Return (X, Y) of the center of cell containing provided text 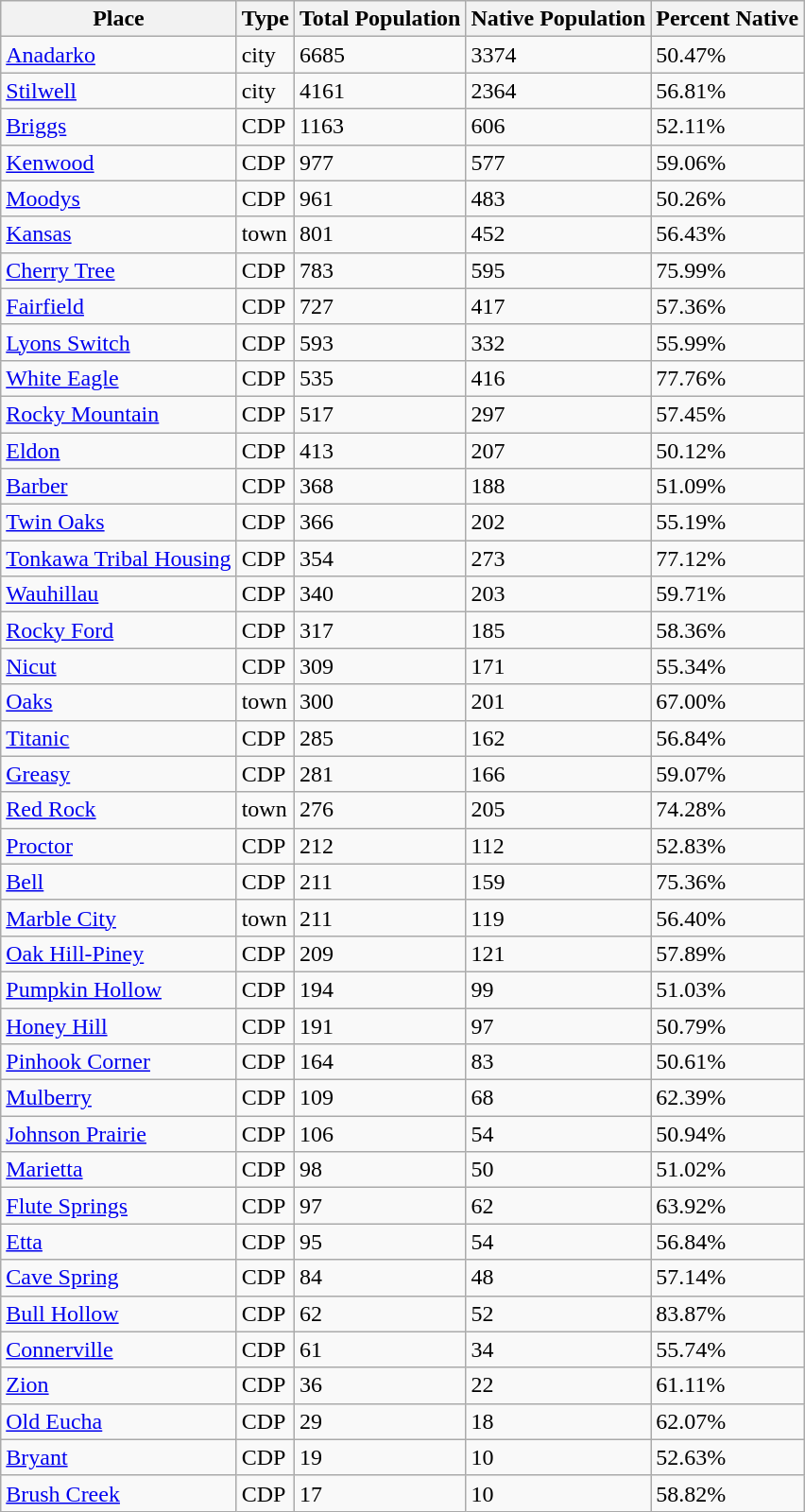
6685 (380, 55)
112 (558, 846)
58.82% (728, 1493)
68 (558, 1098)
Type (265, 19)
Pumpkin Hollow (119, 989)
63.92% (728, 1206)
57.36% (728, 306)
55.19% (728, 523)
34 (558, 1349)
977 (380, 163)
Zion (119, 1385)
Nicut (119, 666)
51.02% (728, 1170)
Marble City (119, 918)
61 (380, 1349)
368 (380, 487)
121 (558, 954)
22 (558, 1385)
55.99% (728, 342)
166 (558, 774)
Tonkawa Tribal Housing (119, 558)
67.00% (728, 702)
98 (380, 1170)
77.12% (728, 558)
50.61% (728, 1062)
50.26% (728, 198)
57.89% (728, 954)
Cave Spring (119, 1278)
366 (380, 523)
White Eagle (119, 378)
Cherry Tree (119, 270)
285 (380, 738)
62.39% (728, 1098)
Fairfield (119, 306)
52 (558, 1314)
4161 (380, 91)
84 (380, 1278)
Percent Native (728, 19)
194 (380, 989)
Eldon (119, 451)
50.12% (728, 451)
606 (558, 127)
171 (558, 666)
595 (558, 270)
Total Population (380, 19)
52.11% (728, 127)
Connerville (119, 1349)
50.94% (728, 1134)
297 (558, 414)
205 (558, 810)
55.34% (728, 666)
Rocky Ford (119, 630)
119 (558, 918)
51.03% (728, 989)
48 (558, 1278)
Etta (119, 1242)
Bull Hollow (119, 1314)
783 (380, 270)
201 (558, 702)
Barber (119, 487)
317 (380, 630)
61.11% (728, 1385)
106 (380, 1134)
Stilwell (119, 91)
273 (558, 558)
593 (380, 342)
Rocky Mountain (119, 414)
Twin Oaks (119, 523)
Native Population (558, 19)
577 (558, 163)
281 (380, 774)
99 (558, 989)
Briggs (119, 127)
83.87% (728, 1314)
56.43% (728, 234)
Bryant (119, 1457)
417 (558, 306)
207 (558, 451)
416 (558, 378)
59.06% (728, 163)
52.83% (728, 846)
62.07% (728, 1421)
75.36% (728, 882)
202 (558, 523)
109 (380, 1098)
188 (558, 487)
452 (558, 234)
56.81% (728, 91)
Kenwood (119, 163)
52.63% (728, 1457)
Greasy (119, 774)
50.47% (728, 55)
59.71% (728, 594)
Moodys (119, 198)
Bell (119, 882)
57.45% (728, 414)
1163 (380, 127)
Proctor (119, 846)
55.74% (728, 1349)
Johnson Prairie (119, 1134)
18 (558, 1421)
727 (380, 306)
2364 (558, 91)
Kansas (119, 234)
51.09% (728, 487)
332 (558, 342)
961 (380, 198)
77.76% (728, 378)
185 (558, 630)
483 (558, 198)
Old Eucha (119, 1421)
Red Rock (119, 810)
19 (380, 1457)
309 (380, 666)
535 (380, 378)
Titanic (119, 738)
162 (558, 738)
Marietta (119, 1170)
50.79% (728, 1025)
159 (558, 882)
95 (380, 1242)
Flute Springs (119, 1206)
354 (380, 558)
29 (380, 1421)
Honey Hill (119, 1025)
Pinhook Corner (119, 1062)
36 (380, 1385)
212 (380, 846)
Place (119, 19)
17 (380, 1493)
203 (558, 594)
517 (380, 414)
Mulberry (119, 1098)
57.14% (728, 1278)
59.07% (728, 774)
Wauhillau (119, 594)
74.28% (728, 810)
Lyons Switch (119, 342)
Anadarko (119, 55)
Oaks (119, 702)
50 (558, 1170)
276 (380, 810)
Oak Hill-Piney (119, 954)
56.40% (728, 918)
300 (380, 702)
58.36% (728, 630)
413 (380, 451)
83 (558, 1062)
340 (380, 594)
191 (380, 1025)
209 (380, 954)
164 (380, 1062)
801 (380, 234)
3374 (558, 55)
75.99% (728, 270)
Brush Creek (119, 1493)
